Extract the (x, y) coordinate from the center of the cell holding the provided text.  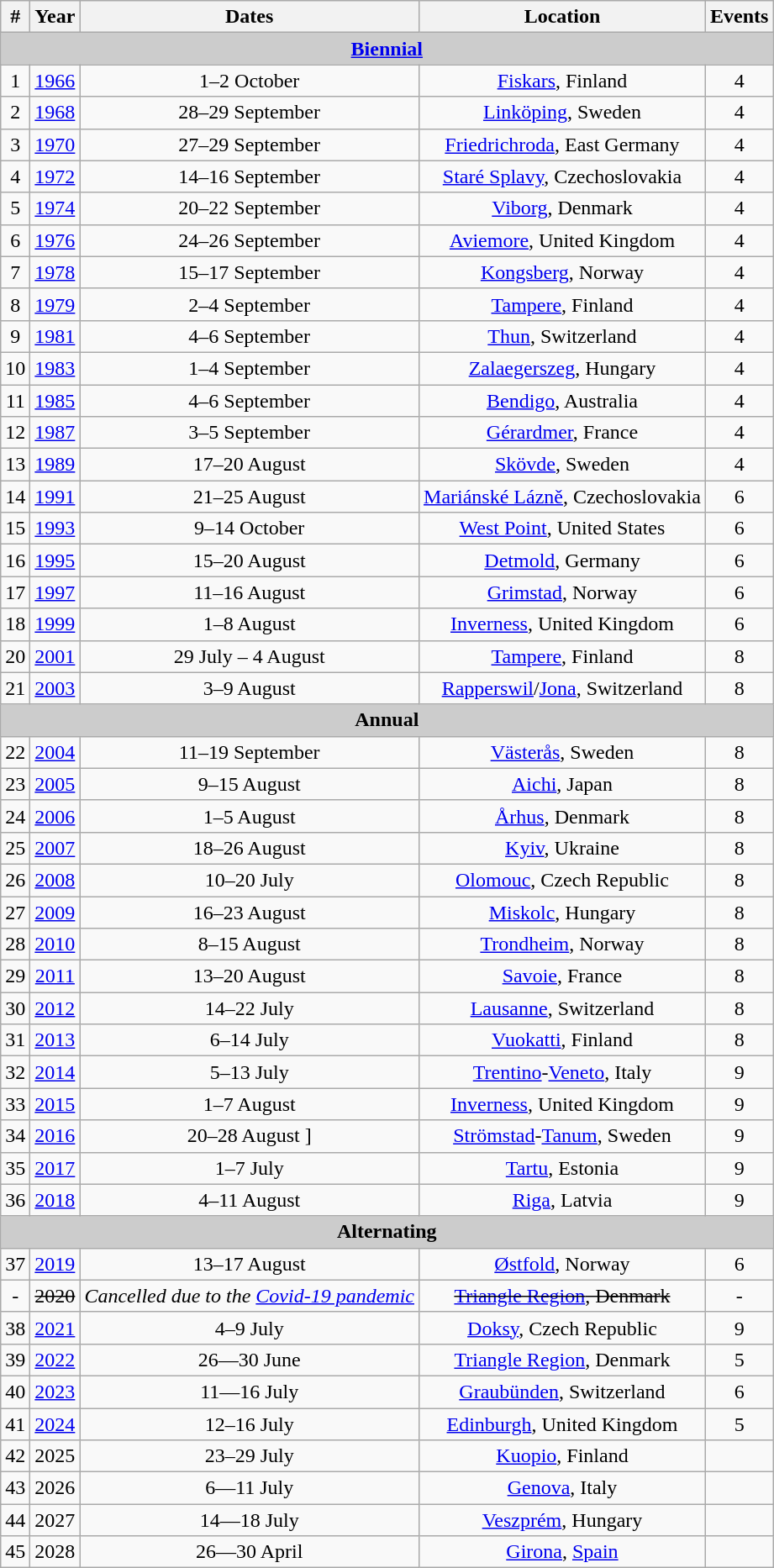
2026 (55, 1488)
3–5 September (250, 433)
Biennial (387, 49)
Staré Splavy, Czechoslovakia (563, 176)
1972 (55, 176)
Alternating (387, 1232)
Linköping, Sweden (563, 113)
Annual (387, 720)
11—16 July (250, 1392)
1987 (55, 433)
1 (15, 81)
18 (15, 624)
Year (55, 17)
16–23 August (250, 912)
2025 (55, 1456)
17–20 August (250, 465)
29 July – 4 August (250, 656)
2024 (55, 1424)
10 (15, 368)
2009 (55, 912)
2005 (55, 784)
1991 (55, 497)
25 (15, 848)
Mariánské Lázně, Czechoslovakia (563, 497)
18–26 August (250, 848)
15–17 September (250, 272)
Girona, Spain (563, 1552)
2–4 September (250, 304)
Friedrichroda, East Germany (563, 145)
2028 (55, 1552)
1–2 October (250, 81)
Fiskars, Finland (563, 81)
12–16 July (250, 1424)
2022 (55, 1360)
22 (15, 752)
1981 (55, 336)
1999 (55, 624)
28–29 September (250, 113)
1968 (55, 113)
2011 (55, 976)
West Point, United States (563, 529)
31 (15, 1040)
1970 (55, 145)
14 (15, 497)
Skövde, Sweden (563, 465)
16 (15, 560)
Strömstad-Tanum, Sweden (563, 1136)
7 (15, 272)
2010 (55, 944)
3 (15, 145)
9–15 August (250, 784)
13–20 August (250, 976)
Vuokatti, Finland (563, 1040)
Events (739, 17)
2027 (55, 1520)
14–22 July (250, 1008)
2008 (55, 880)
26 (15, 880)
2020 (55, 1296)
2012 (55, 1008)
Bendigo, Australia (563, 401)
2003 (55, 688)
3–9 August (250, 688)
34 (15, 1136)
Trondheim, Norway (563, 944)
1966 (55, 81)
17 (15, 592)
Edinburgh, United Kingdom (563, 1424)
Kongsberg, Norway (563, 272)
Veszprém, Hungary (563, 1520)
Kyiv, Ukraine (563, 848)
41 (15, 1424)
29 (15, 976)
33 (15, 1104)
2013 (55, 1040)
Location (563, 17)
36 (15, 1200)
14–16 September (250, 176)
Doksy, Czech Republic (563, 1328)
Zalaegerszeg, Hungary (563, 368)
Genova, Italy (563, 1488)
6—11 July (250, 1488)
1993 (55, 529)
24–26 September (250, 240)
42 (15, 1456)
38 (15, 1328)
1983 (55, 368)
2018 (55, 1200)
27 (15, 912)
Dates (250, 17)
1985 (55, 401)
15 (15, 529)
1979 (55, 304)
21–25 August (250, 497)
45 (15, 1552)
4–11 August (250, 1200)
1–4 September (250, 368)
6–14 July (250, 1040)
Västerås, Sweden (563, 752)
43 (15, 1488)
Trentino-Veneto, Italy (563, 1072)
1997 (55, 592)
8–15 August (250, 944)
Aviemore, United Kingdom (563, 240)
2016 (55, 1136)
2006 (55, 816)
20–28 August ] (250, 1136)
2004 (55, 752)
9–14 October (250, 529)
1978 (55, 272)
12 (15, 433)
20 (15, 656)
23–29 July (250, 1456)
1995 (55, 560)
11–16 August (250, 592)
44 (15, 1520)
Grimstad, Norway (563, 592)
Riga, Latvia (563, 1200)
Århus, Denmark (563, 816)
Miskolc, Hungary (563, 912)
Savoie, France (563, 976)
11 (15, 401)
Rapperswil/Jona, Switzerland (563, 688)
2017 (55, 1168)
27–29 September (250, 145)
Detmold, Germany (563, 560)
35 (15, 1168)
2014 (55, 1072)
1–7 July (250, 1168)
Thun, Switzerland (563, 336)
13–17 August (250, 1264)
Kuopio, Finland (563, 1456)
Østfold, Norway (563, 1264)
21 (15, 688)
# (15, 17)
2007 (55, 848)
Graubünden, Switzerland (563, 1392)
15–20 August (250, 560)
Aichi, Japan (563, 784)
10–20 July (250, 880)
13 (15, 465)
1–8 August (250, 624)
2001 (55, 656)
11–19 September (250, 752)
1976 (55, 240)
23 (15, 784)
1–7 August (250, 1104)
40 (15, 1392)
1989 (55, 465)
Viborg, Denmark (563, 208)
Cancelled due to the Covid-19 pandemic (250, 1296)
2019 (55, 1264)
Olomouc, Czech Republic (563, 880)
2021 (55, 1328)
Tartu, Estonia (563, 1168)
5–13 July (250, 1072)
1–5 August (250, 816)
4–9 July (250, 1328)
2023 (55, 1392)
39 (15, 1360)
24 (15, 816)
32 (15, 1072)
28 (15, 944)
1974 (55, 208)
37 (15, 1264)
14—18 July (250, 1520)
30 (15, 1008)
26—30 April (250, 1552)
26—30 June (250, 1360)
2 (15, 113)
20–22 September (250, 208)
Lausanne, Switzerland (563, 1008)
2015 (55, 1104)
Gérardmer, France (563, 433)
